From the cell containing the given text, extract its center point as (X, Y) coordinate. 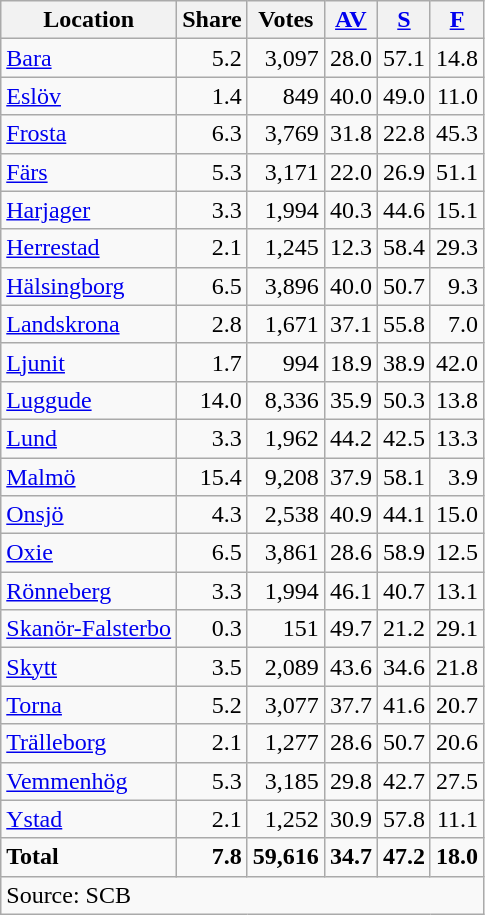
12.3 (350, 248)
57.8 (404, 819)
3,185 (286, 781)
1,671 (286, 324)
40.7 (404, 591)
151 (286, 629)
Ystad (89, 819)
46.1 (350, 591)
3,171 (286, 172)
13.3 (456, 438)
22.8 (404, 134)
12.5 (456, 553)
11.1 (456, 819)
57.1 (404, 58)
Malmö (89, 477)
7.0 (456, 324)
3,896 (286, 286)
22.0 (350, 172)
Source: SCB (242, 895)
59,616 (286, 857)
AV (350, 20)
Eslöv (89, 96)
1,252 (286, 819)
Ljunit (89, 362)
Färs (89, 172)
Frosta (89, 134)
20.7 (456, 705)
21.2 (404, 629)
49.0 (404, 96)
Oxie (89, 553)
Total (89, 857)
30.9 (350, 819)
34.6 (404, 667)
13.1 (456, 591)
7.8 (212, 857)
3,861 (286, 553)
35.9 (350, 400)
58.1 (404, 477)
15.4 (212, 477)
40.9 (350, 515)
18.0 (456, 857)
14.8 (456, 58)
2.8 (212, 324)
42.7 (404, 781)
F (456, 20)
27.5 (456, 781)
44.6 (404, 210)
29.1 (456, 629)
20.6 (456, 743)
43.6 (350, 667)
Lund (89, 438)
28.0 (350, 58)
Hälsingborg (89, 286)
Location (89, 20)
58.4 (404, 248)
58.9 (404, 553)
Torna (89, 705)
2,538 (286, 515)
47.2 (404, 857)
44.1 (404, 515)
11.0 (456, 96)
37.7 (350, 705)
Luggude (89, 400)
Herrestad (89, 248)
8,336 (286, 400)
42.5 (404, 438)
3,097 (286, 58)
55.8 (404, 324)
38.9 (404, 362)
21.8 (456, 667)
9.3 (456, 286)
45.3 (456, 134)
3,077 (286, 705)
1,962 (286, 438)
2,089 (286, 667)
Trälleborg (89, 743)
15.0 (456, 515)
S (404, 20)
37.1 (350, 324)
50.3 (404, 400)
6.3 (212, 134)
29.3 (456, 248)
37.9 (350, 477)
Harjager (89, 210)
3.9 (456, 477)
Vemmenhög (89, 781)
Skytt (89, 667)
44.2 (350, 438)
4.3 (212, 515)
31.8 (350, 134)
3.5 (212, 667)
9,208 (286, 477)
51.1 (456, 172)
849 (286, 96)
29.8 (350, 781)
15.1 (456, 210)
18.9 (350, 362)
41.6 (404, 705)
34.7 (350, 857)
3,769 (286, 134)
994 (286, 362)
1,277 (286, 743)
Votes (286, 20)
Landskrona (89, 324)
0.3 (212, 629)
13.8 (456, 400)
1,245 (286, 248)
42.0 (456, 362)
Rönneberg (89, 591)
1.7 (212, 362)
26.9 (404, 172)
Share (212, 20)
1.4 (212, 96)
14.0 (212, 400)
49.7 (350, 629)
Skanör-Falsterbo (89, 629)
Bara (89, 58)
Onsjö (89, 515)
40.3 (350, 210)
